Output the (x, y) coordinate of the center of the cell containing the given text.  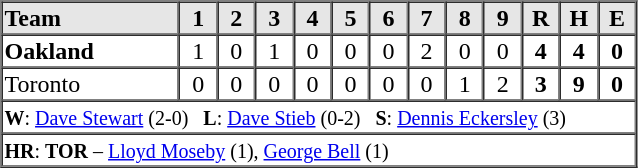
6 (388, 18)
Team (91, 18)
W: Dave Stewart (2-0) L: Dave Stieb (0-2) S: Dennis Eckersley (3) (319, 116)
H (579, 18)
Oakland (91, 50)
HR: TOR – Lloyd Moseby (1), George Bell (1) (319, 150)
Toronto (91, 84)
5 (350, 18)
8 (465, 18)
R (541, 18)
7 (427, 18)
E (617, 18)
